Extract the (x, y) coordinate from the center of the cell holding the provided text.  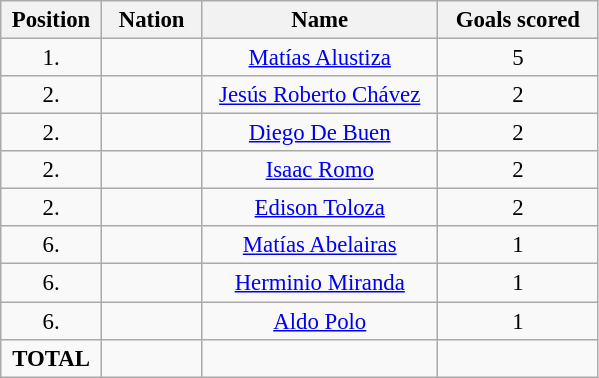
Name (320, 20)
Isaac Romo (320, 170)
Herminio Miranda (320, 283)
Matías Alustiza (320, 58)
1. (52, 58)
Edison Toloza (320, 208)
TOTAL (52, 358)
Aldo Polo (320, 321)
5 (518, 58)
Jesús Roberto Chávez (320, 95)
Matías Abelairas (320, 245)
Position (52, 20)
Goals scored (518, 20)
Diego De Buen (320, 133)
Nation (152, 20)
